From the cell containing the given text, extract its center point as [x, y] coordinate. 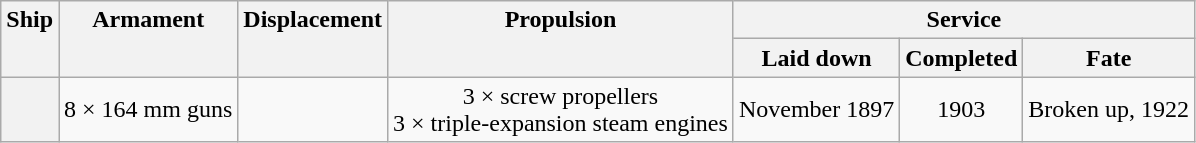
Fate [1109, 58]
Service [964, 20]
November 1897 [816, 110]
8 × 164 mm guns [148, 110]
Ship [30, 39]
Laid down [816, 58]
Completed [962, 58]
Displacement [313, 39]
Armament [148, 39]
1903 [962, 110]
3 × screw propellers3 × triple-expansion steam engines [561, 110]
Propulsion [561, 39]
Broken up, 1922 [1109, 110]
